Provide the (x, y) coordinate of the cell's center where the given text is located.  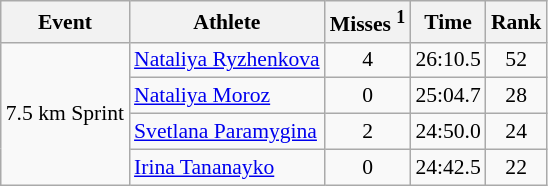
Nataliya Moroz (227, 96)
28 (516, 96)
24:42.5 (448, 167)
Irina Tananayko (227, 167)
25:04.7 (448, 96)
24:50.0 (448, 132)
52 (516, 60)
Misses 1 (368, 22)
Rank (516, 22)
Nataliya Ryzhenkova (227, 60)
22 (516, 167)
Athlete (227, 22)
7.5 km Sprint (65, 113)
Time (448, 22)
26:10.5 (448, 60)
24 (516, 132)
Event (65, 22)
Svetlana Paramygina (227, 132)
4 (368, 60)
2 (368, 132)
